Pinpoint the cell where the given text exists, returning its [x, y] midpoint coordinate. 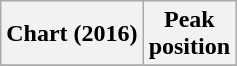
Chart (2016) [72, 34]
Peakposition [189, 34]
